Pinpoint the cell where the given text exists, returning its (X, Y) midpoint coordinate. 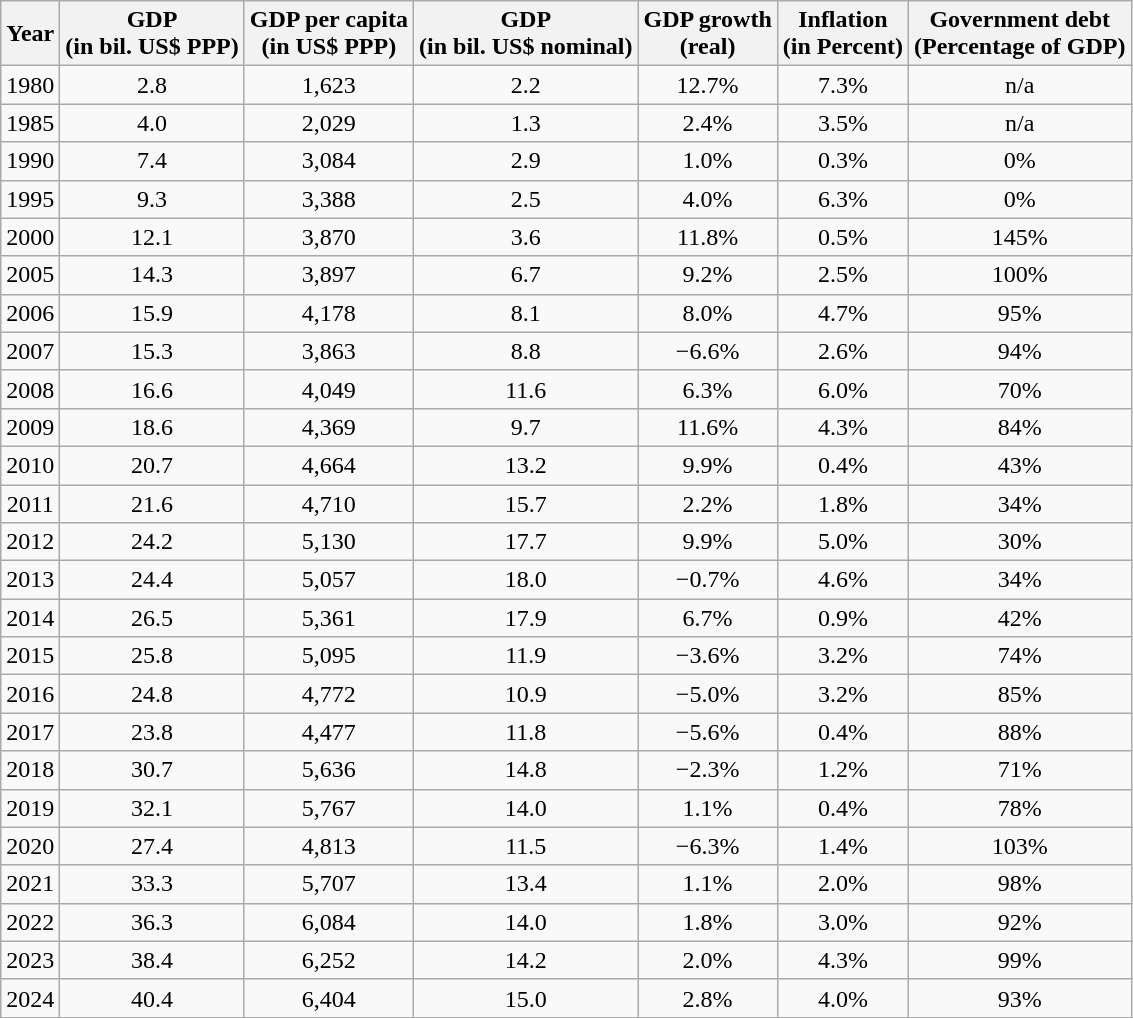
2.9 (526, 161)
6.7% (708, 618)
16.6 (152, 389)
10.9 (526, 694)
2,029 (328, 123)
4.0 (152, 123)
2011 (30, 503)
2019 (30, 808)
2006 (30, 313)
6.7 (526, 275)
2012 (30, 542)
2010 (30, 465)
7.4 (152, 161)
2007 (30, 351)
95% (1020, 313)
4,477 (328, 732)
8.0% (708, 313)
74% (1020, 656)
71% (1020, 770)
40.4 (152, 998)
−6.6% (708, 351)
Government debt(Percentage of GDP) (1020, 34)
9.3 (152, 199)
88% (1020, 732)
5.0% (842, 542)
78% (1020, 808)
13.4 (526, 884)
23.8 (152, 732)
1.3 (526, 123)
2017 (30, 732)
11.5 (526, 846)
5,057 (328, 580)
5,361 (328, 618)
0.3% (842, 161)
2008 (30, 389)
70% (1020, 389)
GDP growth(real) (708, 34)
0.5% (842, 237)
100% (1020, 275)
8.1 (526, 313)
2014 (30, 618)
4,772 (328, 694)
30.7 (152, 770)
2.8 (152, 85)
3,084 (328, 161)
2024 (30, 998)
1985 (30, 123)
13.2 (526, 465)
20.7 (152, 465)
4.7% (842, 313)
93% (1020, 998)
4,178 (328, 313)
12.7% (708, 85)
4,710 (328, 503)
27.4 (152, 846)
15.7 (526, 503)
1,623 (328, 85)
38.4 (152, 960)
2021 (30, 884)
GDP(in bil. US$ PPP) (152, 34)
GDP per capita(in US$ PPP) (328, 34)
−5.0% (708, 694)
85% (1020, 694)
43% (1020, 465)
11.6 (526, 389)
2.6% (842, 351)
−3.6% (708, 656)
−6.3% (708, 846)
2023 (30, 960)
−5.6% (708, 732)
9.7 (526, 427)
11.9 (526, 656)
0.9% (842, 618)
2020 (30, 846)
3,870 (328, 237)
11.8% (708, 237)
6.0% (842, 389)
3,863 (328, 351)
2.5% (842, 275)
1.4% (842, 846)
12.1 (152, 237)
5,130 (328, 542)
3.0% (842, 922)
32.1 (152, 808)
2000 (30, 237)
25.8 (152, 656)
18.6 (152, 427)
−2.3% (708, 770)
14.3 (152, 275)
92% (1020, 922)
24.2 (152, 542)
4,664 (328, 465)
1990 (30, 161)
14.2 (526, 960)
2022 (30, 922)
1.2% (842, 770)
3.6 (526, 237)
3.5% (842, 123)
2015 (30, 656)
5,095 (328, 656)
2018 (30, 770)
4,369 (328, 427)
17.7 (526, 542)
9.2% (708, 275)
17.9 (526, 618)
1980 (30, 85)
6,084 (328, 922)
5,707 (328, 884)
99% (1020, 960)
2.5 (526, 199)
2.2% (708, 503)
30% (1020, 542)
18.0 (526, 580)
15.0 (526, 998)
5,767 (328, 808)
15.3 (152, 351)
84% (1020, 427)
2.4% (708, 123)
3,897 (328, 275)
2.8% (708, 998)
6,252 (328, 960)
1.0% (708, 161)
24.4 (152, 580)
Year (30, 34)
2.2 (526, 85)
103% (1020, 846)
4,813 (328, 846)
2009 (30, 427)
15.9 (152, 313)
GDP(in bil. US$ nominal) (526, 34)
4.6% (842, 580)
8.8 (526, 351)
14.8 (526, 770)
33.3 (152, 884)
11.6% (708, 427)
21.6 (152, 503)
Inflation(in Percent) (842, 34)
2016 (30, 694)
98% (1020, 884)
1995 (30, 199)
2005 (30, 275)
7.3% (842, 85)
−0.7% (708, 580)
24.8 (152, 694)
26.5 (152, 618)
5,636 (328, 770)
42% (1020, 618)
2013 (30, 580)
145% (1020, 237)
11.8 (526, 732)
94% (1020, 351)
4,049 (328, 389)
3,388 (328, 199)
6,404 (328, 998)
36.3 (152, 922)
